For the text-containing cell, return its midpoint in (X, Y) coordinate format. 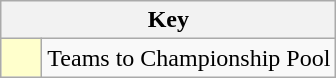
Key (168, 20)
Teams to Championship Pool (189, 58)
